Extract the [x, y] coordinate from the center of the cell holding the provided text.  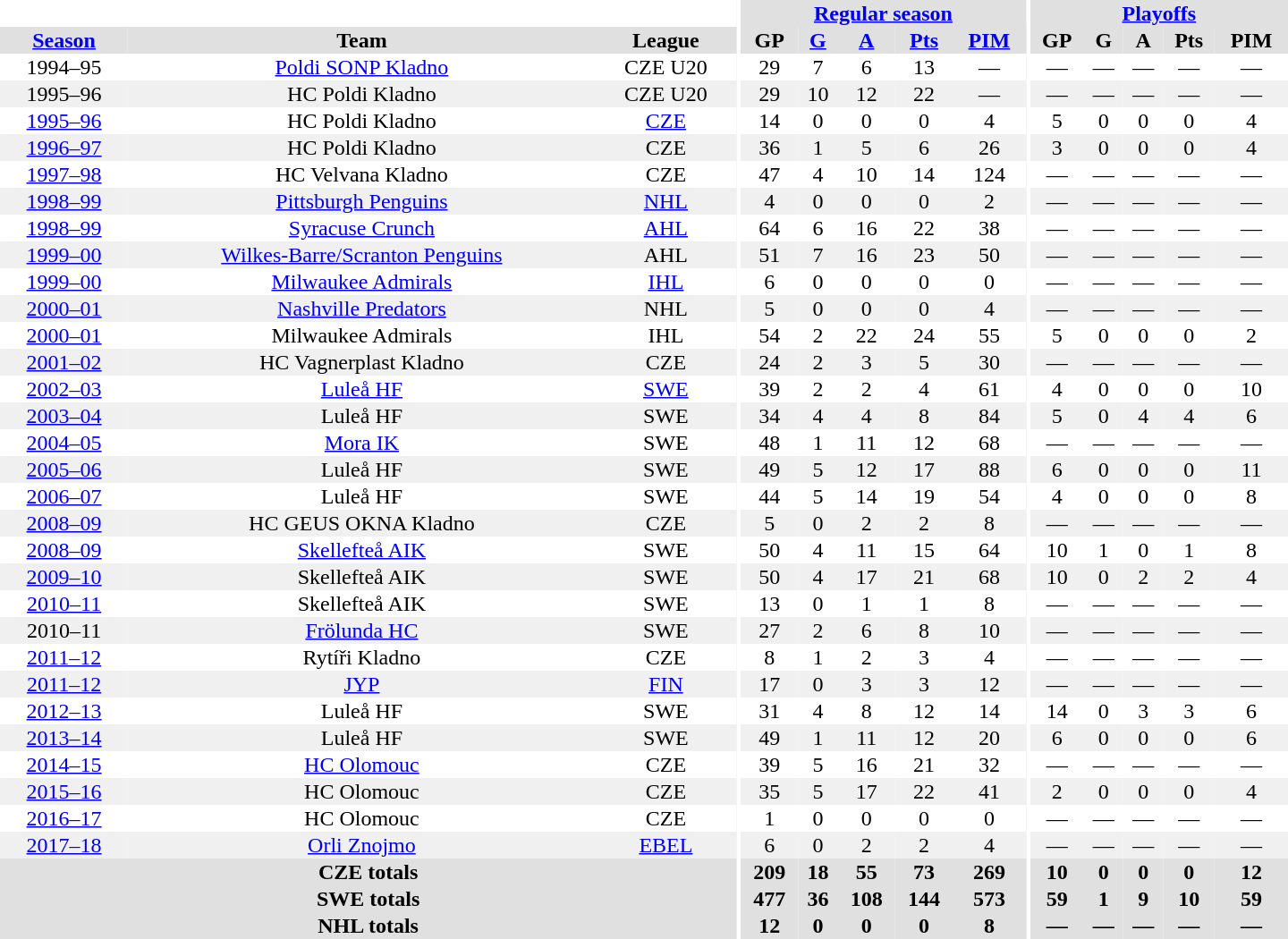
108 [867, 899]
1997–98 [64, 174]
2016–17 [64, 818]
JYP [361, 684]
2001–02 [64, 362]
84 [989, 416]
SWE totals [369, 899]
48 [769, 443]
2009–10 [64, 577]
124 [989, 174]
269 [989, 872]
32 [989, 765]
35 [769, 791]
477 [769, 899]
2003–04 [64, 416]
27 [769, 630]
Wilkes-Barre/Scranton Penguins [361, 255]
HC Velvana Kladno [361, 174]
19 [924, 496]
FIN [666, 684]
Pittsburgh Penguins [361, 201]
Nashville Predators [361, 309]
23 [924, 255]
2012–13 [64, 711]
61 [989, 389]
1994–95 [64, 67]
30 [989, 362]
EBEL [666, 845]
26 [989, 148]
Playoffs [1159, 13]
2002–03 [64, 389]
73 [924, 872]
2014–15 [64, 765]
15 [924, 550]
2017–18 [64, 845]
Orli Znojmo [361, 845]
CZE totals [369, 872]
2006–07 [64, 496]
47 [769, 174]
20 [989, 738]
9 [1143, 899]
Syracuse Crunch [361, 228]
31 [769, 711]
Regular season [884, 13]
HC Vagnerplast Kladno [361, 362]
2004–05 [64, 443]
51 [769, 255]
Team [361, 40]
NHL totals [369, 926]
Frölunda HC [361, 630]
Rytíři Kladno [361, 657]
HC GEUS OKNA Kladno [361, 523]
Season [64, 40]
2015–16 [64, 791]
573 [989, 899]
2005–06 [64, 469]
88 [989, 469]
2013–14 [64, 738]
44 [769, 496]
34 [769, 416]
38 [989, 228]
209 [769, 872]
1996–97 [64, 148]
League [666, 40]
18 [818, 872]
41 [989, 791]
Mora IK [361, 443]
Poldi SONP Kladno [361, 67]
144 [924, 899]
